Pinpoint the cell where the given text exists, returning its [X, Y] midpoint coordinate. 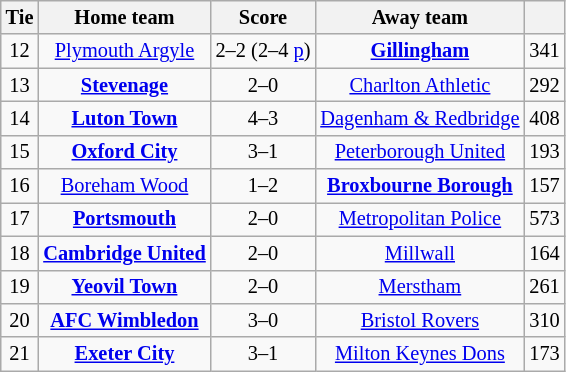
Peterborough United [420, 152]
AFC Wimbledon [124, 320]
573 [544, 219]
Gillingham [420, 51]
Yeovil Town [124, 287]
12 [20, 51]
Home team [124, 17]
341 [544, 51]
Oxford City [124, 152]
20 [20, 320]
Bristol Rovers [420, 320]
164 [544, 253]
17 [20, 219]
16 [20, 186]
15 [20, 152]
261 [544, 287]
3–0 [264, 320]
310 [544, 320]
Charlton Athletic [420, 85]
Portsmouth [124, 219]
157 [544, 186]
Stevenage [124, 85]
Cambridge United [124, 253]
18 [20, 253]
Score [264, 17]
Boreham Wood [124, 186]
21 [20, 354]
Exeter City [124, 354]
Millwall [420, 253]
193 [544, 152]
19 [20, 287]
Dagenham & Redbridge [420, 118]
Plymouth Argyle [124, 51]
408 [544, 118]
Merstham [420, 287]
Tie [20, 17]
1–2 [264, 186]
173 [544, 354]
Broxbourne Borough [420, 186]
Luton Town [124, 118]
Away team [420, 17]
Metropolitan Police [420, 219]
14 [20, 118]
Milton Keynes Dons [420, 354]
4–3 [264, 118]
292 [544, 85]
13 [20, 85]
2–2 (2–4 p) [264, 51]
